Locate the cell with the specified text and output its (X, Y) center coordinate. 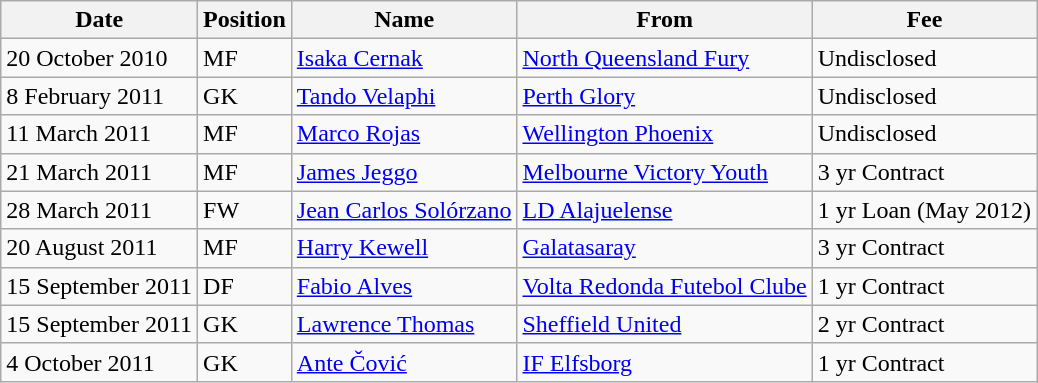
21 March 2011 (100, 172)
LD Alajuelense (664, 210)
Perth Glory (664, 96)
2 yr Contract (924, 324)
Wellington Phoenix (664, 134)
Fabio Alves (404, 286)
20 August 2011 (100, 248)
IF Elfsborg (664, 362)
James Jeggo (404, 172)
11 March 2011 (100, 134)
1 yr Loan (May 2012) (924, 210)
Marco Rojas (404, 134)
Melbourne Victory Youth (664, 172)
From (664, 20)
Fee (924, 20)
Harry Kewell (404, 248)
Galatasaray (664, 248)
4 October 2011 (100, 362)
North Queensland Fury (664, 58)
Lawrence Thomas (404, 324)
FW (245, 210)
Tando Velaphi (404, 96)
DF (245, 286)
Volta Redonda Futebol Clube (664, 286)
Sheffield United (664, 324)
Jean Carlos Solórzano (404, 210)
8 February 2011 (100, 96)
Date (100, 20)
20 October 2010 (100, 58)
Position (245, 20)
Isaka Cernak (404, 58)
28 March 2011 (100, 210)
Name (404, 20)
Ante Čović (404, 362)
